Scan for the cell matching the given text and deliver its [x, y] coordinate at center. 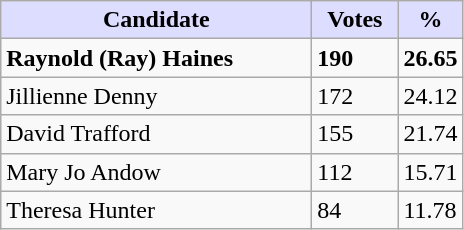
David Trafford [156, 134]
15.71 [430, 172]
84 [355, 210]
172 [355, 96]
Votes [355, 20]
Theresa Hunter [156, 210]
Jillienne Denny [156, 96]
190 [355, 58]
26.65 [430, 58]
24.12 [430, 96]
Candidate [156, 20]
11.78 [430, 210]
% [430, 20]
Mary Jo Andow [156, 172]
112 [355, 172]
21.74 [430, 134]
Raynold (Ray) Haines [156, 58]
155 [355, 134]
